Detect which cell encompasses the target text, then output its [x, y] center coordinate. 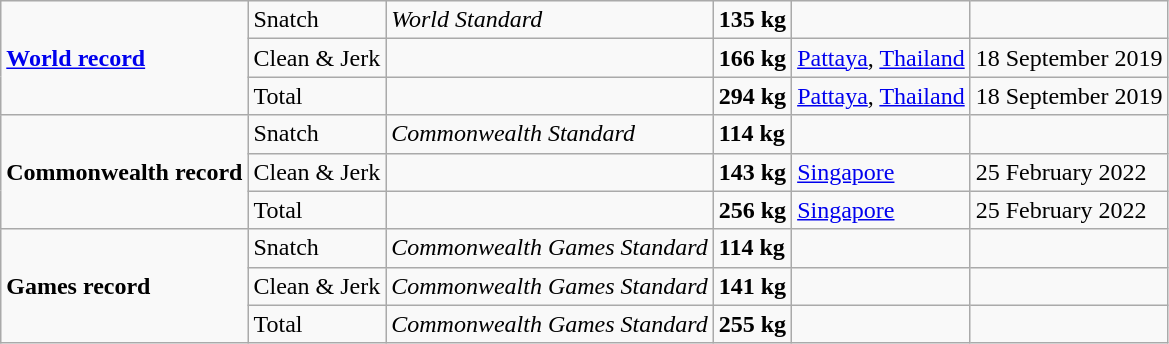
Games record [124, 286]
Commonwealth Standard [550, 134]
294 kg [752, 96]
135 kg [752, 20]
World record [124, 58]
166 kg [752, 58]
141 kg [752, 286]
143 kg [752, 172]
256 kg [752, 210]
World Standard [550, 20]
255 kg [752, 324]
Commonwealth record [124, 172]
